Return (x, y) of the center of cell containing provided text 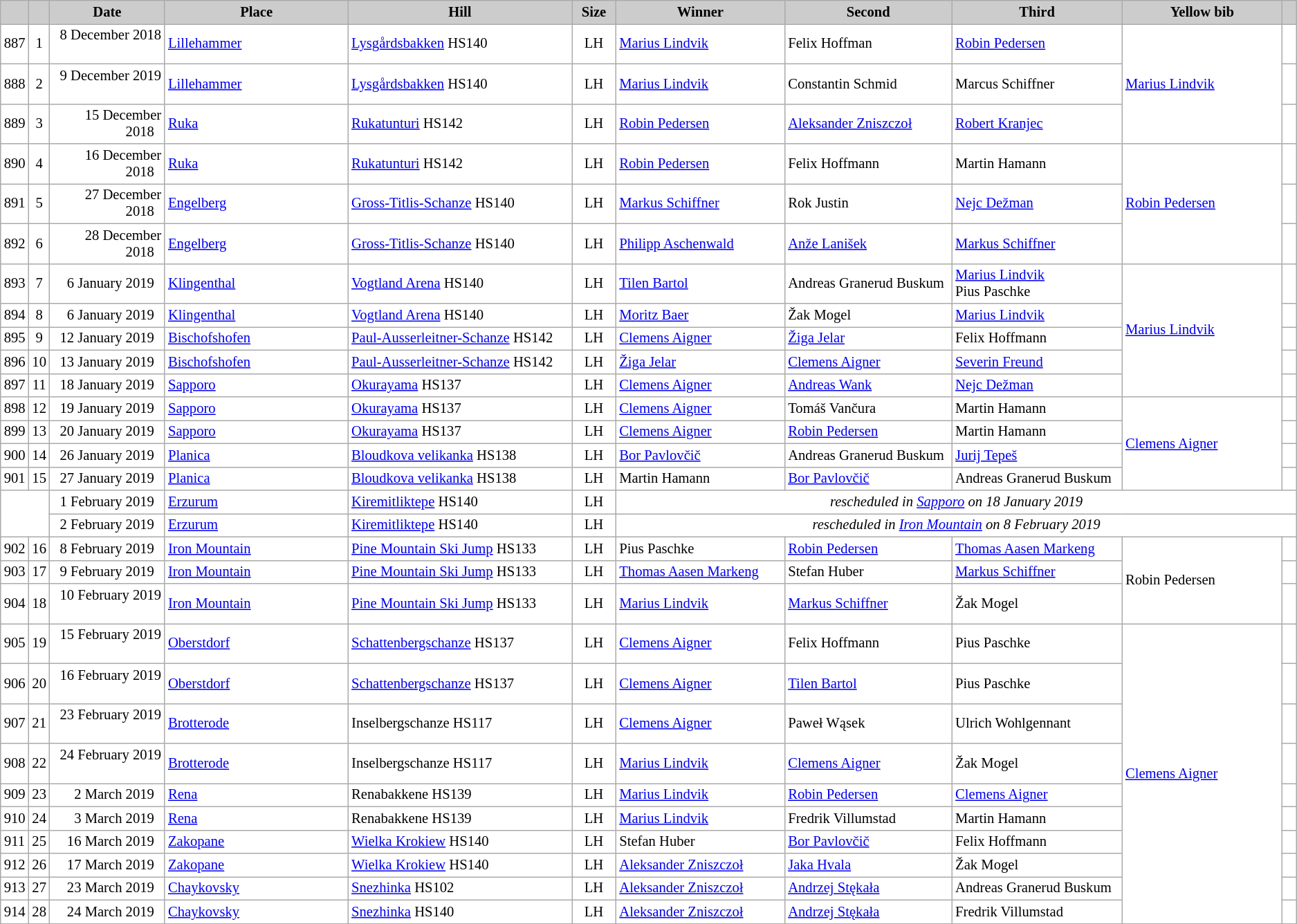
9 (39, 338)
906 (15, 683)
Anže Lanišek (868, 243)
914 (15, 912)
9 December 2019 (107, 84)
911 (15, 842)
Jurij Tepeš (1037, 455)
6 (39, 243)
Marius Lindvik Pius Paschke (1037, 284)
2 March 2019 (107, 795)
901 (15, 479)
7 (39, 284)
3 March 2019 (107, 818)
19 January 2019 (107, 409)
Andreas Wank (868, 385)
18 (39, 604)
16 December 2018 (107, 164)
23 February 2019 (107, 723)
rescheduled in Iron Mountain on 8 February 2019 (956, 525)
Second (868, 12)
26 January 2019 (107, 455)
903 (15, 572)
2 (39, 84)
20 January 2019 (107, 432)
Paweł Wąsek (868, 723)
11 (39, 385)
16 February 2019 (107, 683)
rescheduled in Sapporo on 18 January 2019 (956, 501)
27 December 2018 (107, 203)
17 (39, 572)
Place (256, 12)
Yellow bib (1202, 12)
902 (15, 548)
20 (39, 683)
897 (15, 385)
Felix Hoffman (868, 44)
Snezhinka HS140 (459, 912)
909 (15, 795)
27 January 2019 (107, 479)
27 (39, 888)
898 (15, 409)
17 March 2019 (107, 865)
28 December 2018 (107, 243)
887 (15, 44)
Constantin Schmid (868, 84)
23 (39, 795)
913 (15, 888)
894 (15, 315)
905 (15, 643)
16 March 2019 (107, 842)
8 December 2018 (107, 44)
Robert Kranjec (1037, 124)
891 (15, 203)
910 (15, 818)
10 (39, 362)
4 (39, 164)
8 February 2019 (107, 548)
Philipp Aschenwald (700, 243)
Tomáš Vančura (868, 409)
25 (39, 842)
9 February 2019 (107, 572)
Third (1037, 12)
8 (39, 315)
24 February 2019 (107, 763)
13 (39, 432)
904 (15, 604)
26 (39, 865)
Ulrich Wohlgennant (1037, 723)
3 (39, 124)
889 (15, 124)
21 (39, 723)
24 March 2019 (107, 912)
Jaka Hvala (868, 865)
888 (15, 84)
908 (15, 763)
14 (39, 455)
Size (594, 12)
19 (39, 643)
1 February 2019 (107, 501)
24 (39, 818)
2 February 2019 (107, 525)
907 (15, 723)
Snezhinka HS102 (459, 888)
15 February 2019 (107, 643)
Rok Justin (868, 203)
Winner (700, 12)
15 (39, 479)
13 January 2019 (107, 362)
892 (15, 243)
5 (39, 203)
10 February 2019 (107, 604)
28 (39, 912)
12 (39, 409)
890 (15, 164)
23 March 2019 (107, 888)
16 (39, 548)
896 (15, 362)
Date (107, 12)
22 (39, 763)
18 January 2019 (107, 385)
Severin Freund (1037, 362)
1 (39, 44)
15 December 2018 (107, 124)
900 (15, 455)
895 (15, 338)
893 (15, 284)
12 January 2019 (107, 338)
Hill (459, 12)
Marcus Schiffner (1037, 84)
Moritz Baer (700, 315)
912 (15, 865)
899 (15, 432)
